Locate the cell with the specified text and output its (X, Y) center coordinate. 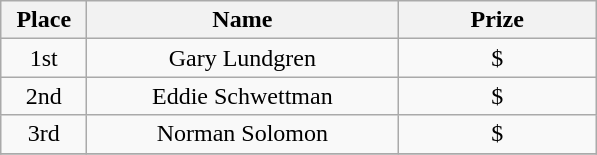
Eddie Schwettman (242, 96)
1st (44, 58)
Name (242, 20)
2nd (44, 96)
Gary Lundgren (242, 58)
Norman Solomon (242, 134)
3rd (44, 134)
Prize (498, 20)
Place (44, 20)
